Pinpoint the cell where the given text exists, returning its [x, y] midpoint coordinate. 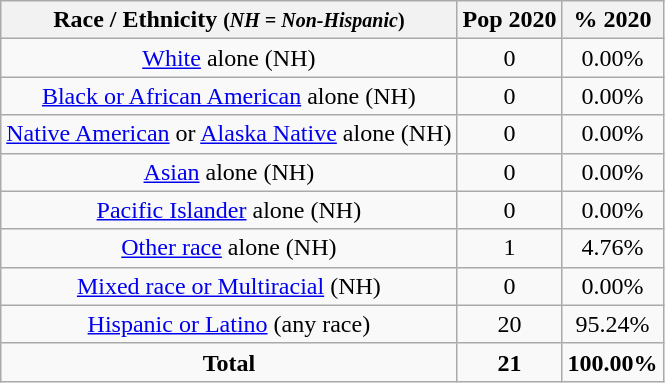
Pop 2020 [510, 20]
Black or African American alone (NH) [229, 96]
20 [510, 324]
Race / Ethnicity (NH = Non-Hispanic) [229, 20]
21 [510, 362]
Total [229, 362]
Other race alone (NH) [229, 248]
4.76% [612, 248]
Asian alone (NH) [229, 172]
95.24% [612, 324]
Pacific Islander alone (NH) [229, 210]
Hispanic or Latino (any race) [229, 324]
Mixed race or Multiracial (NH) [229, 286]
1 [510, 248]
100.00% [612, 362]
Native American or Alaska Native alone (NH) [229, 134]
White alone (NH) [229, 58]
% 2020 [612, 20]
